Capture the cell that displays the provided text and extract its [X, Y] central coordinate. 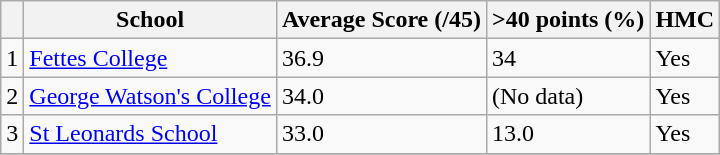
School [150, 20]
3 [12, 134]
2 [12, 96]
St Leonards School [150, 134]
36.9 [381, 58]
>40 points (%) [568, 20]
(No data) [568, 96]
Fettes College [150, 58]
George Watson's College [150, 96]
1 [12, 58]
13.0 [568, 134]
33.0 [381, 134]
Average Score (/45) [381, 20]
34 [568, 58]
HMC [685, 20]
34.0 [381, 96]
